Detect which cell encompasses the target text, then output its [X, Y] center coordinate. 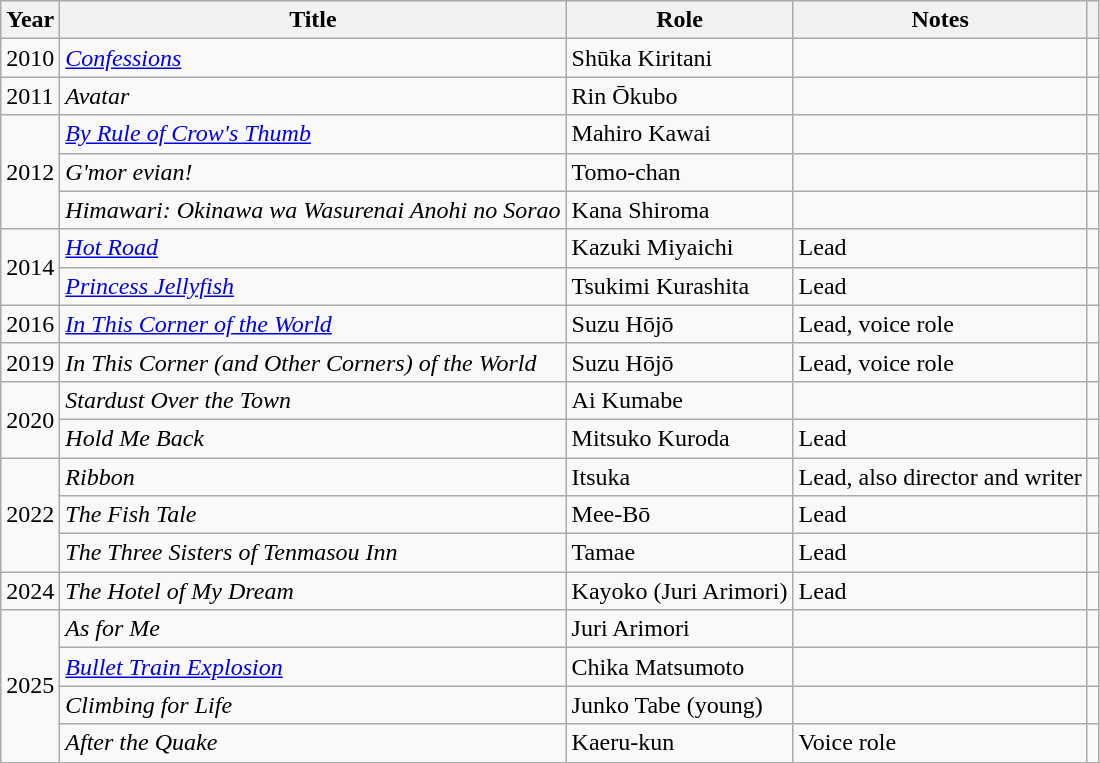
The Three Sisters of Tenmasou Inn [313, 553]
Kana Shiroma [680, 210]
Hold Me Back [313, 438]
Kazuki Miyaichi [680, 248]
G'mor evian! [313, 172]
Ai Kumabe [680, 400]
Tamae [680, 553]
Notes [940, 20]
As for Me [313, 629]
2012 [30, 172]
Juri Arimori [680, 629]
In This Corner of the World [313, 324]
Mee-Bō [680, 515]
In This Corner (and Other Corners) of the World [313, 362]
The Fish Tale [313, 515]
Climbing for Life [313, 705]
Lead, also director and writer [940, 477]
Bullet Train Explosion [313, 667]
The Hotel of My Dream [313, 591]
Rin Ōkubo [680, 96]
Kayoko (Juri Arimori) [680, 591]
Voice role [940, 743]
Avatar [313, 96]
Tomo-chan [680, 172]
2014 [30, 267]
Stardust Over the Town [313, 400]
Mahiro Kawai [680, 134]
Tsukimi Kurashita [680, 286]
Junko Tabe (young) [680, 705]
Shūka Kiritani [680, 58]
Himawari: Okinawa wa Wasurenai Anohi no Sorao [313, 210]
Title [313, 20]
2019 [30, 362]
By Rule of Crow's Thumb [313, 134]
Chika Matsumoto [680, 667]
2025 [30, 686]
Kaeru-kun [680, 743]
Year [30, 20]
After the Quake [313, 743]
Mitsuko Kuroda [680, 438]
Role [680, 20]
Hot Road [313, 248]
2011 [30, 96]
2024 [30, 591]
Confessions [313, 58]
2010 [30, 58]
Ribbon [313, 477]
2022 [30, 515]
Princess Jellyfish [313, 286]
Itsuka [680, 477]
2016 [30, 324]
2020 [30, 419]
